Determine the (X, Y) coordinate at the center of the cell enclosing the given text.  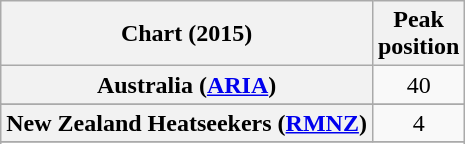
Peakposition (418, 34)
New Zealand Heatseekers (RMNZ) (187, 123)
Australia (ARIA) (187, 85)
Chart (2015) (187, 34)
40 (418, 85)
4 (418, 123)
